Locate the cell with the specified text and output its [x, y] center coordinate. 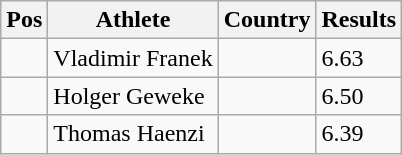
Vladimir Franek [133, 58]
Athlete [133, 20]
Country [267, 20]
6.50 [359, 96]
Holger Geweke [133, 96]
Pos [24, 20]
Results [359, 20]
6.39 [359, 134]
6.63 [359, 58]
Thomas Haenzi [133, 134]
